Capture the cell that displays the provided text and extract its [X, Y] central coordinate. 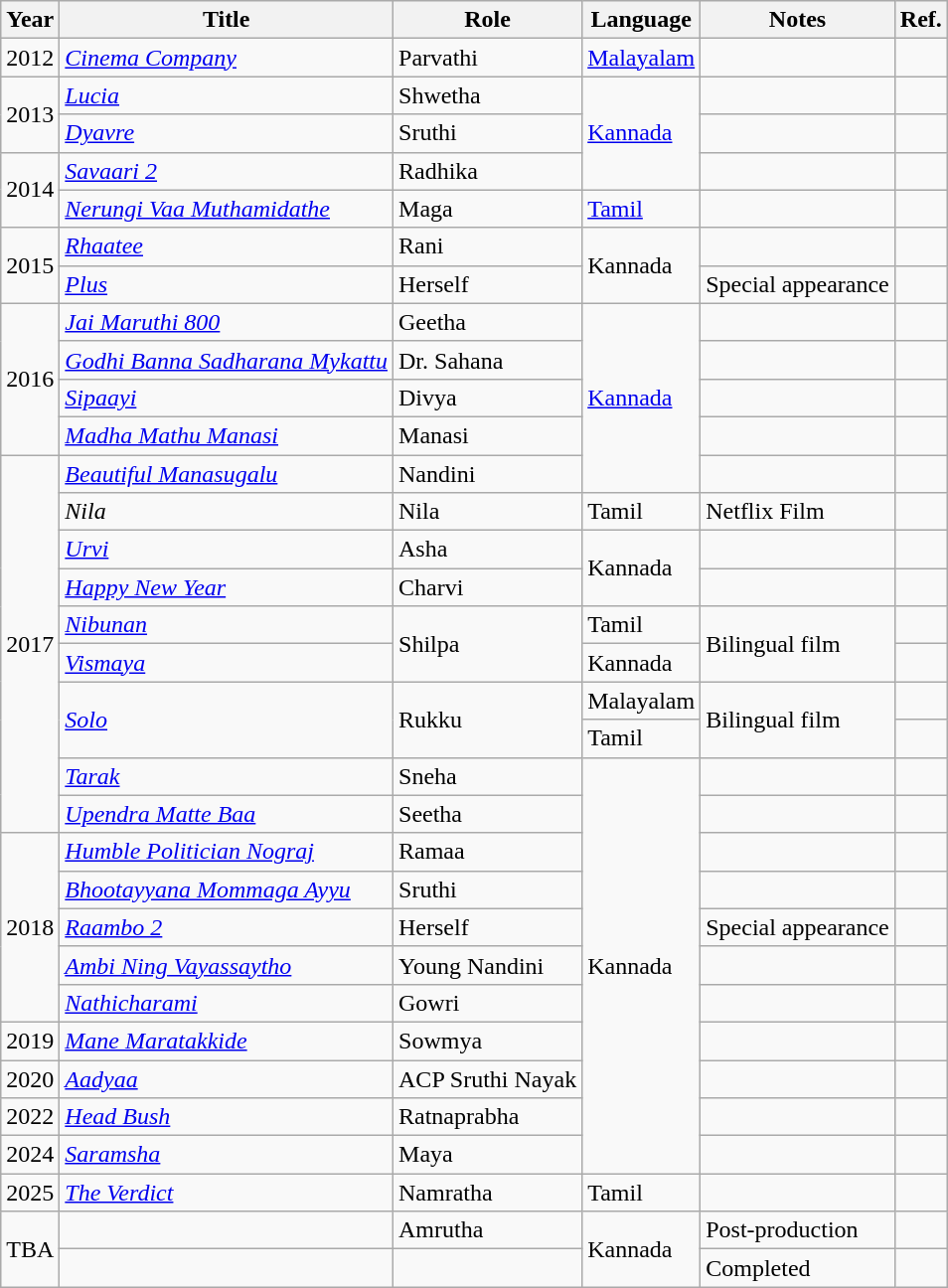
Sipaayi [227, 398]
Charvi [488, 587]
2020 [30, 1078]
Year [30, 20]
Ambi Ning Vayassaytho [227, 965]
Raambo 2 [227, 927]
Solo [227, 720]
Notes [798, 20]
Maga [488, 209]
Happy New Year [227, 587]
2025 [30, 1193]
Madha Mathu Manasi [227, 435]
Young Nandini [488, 965]
Head Bush [227, 1117]
ACP Sruthi Nayak [488, 1078]
Tarak [227, 776]
Plus [227, 284]
Post-production [798, 1230]
The Verdict [227, 1193]
Sowmya [488, 1041]
Completed [798, 1268]
Sneha [488, 776]
Language [642, 20]
Dr. Sahana [488, 360]
Ramaa [488, 852]
2022 [30, 1117]
Lucia [227, 95]
Amrutha [488, 1230]
Saramsha [227, 1155]
Divya [488, 398]
Savaari 2 [227, 171]
Asha [488, 550]
TBA [30, 1249]
Dyavre [227, 133]
Maya [488, 1155]
Ref. [920, 20]
Beautiful Manasugalu [227, 474]
Rukku [488, 720]
Netflix Film [798, 512]
Geetha [488, 322]
Bhootayyana Mommaga Ayyu [227, 889]
Aadyaa [227, 1078]
Manasi [488, 435]
Role [488, 20]
Namratha [488, 1193]
2013 [30, 114]
Shilpa [488, 644]
Rani [488, 246]
Upendra Matte Baa [227, 814]
2024 [30, 1155]
Mane Maratakkide [227, 1041]
Nandini [488, 474]
Seetha [488, 814]
Ratnaprabha [488, 1117]
2015 [30, 265]
Cinema Company [227, 58]
Rhaatee [227, 246]
Title [227, 20]
2018 [30, 927]
2017 [30, 644]
2019 [30, 1041]
Gowri [488, 1003]
Radhika [488, 171]
Vismaya [227, 663]
Humble Politician Nograj [227, 852]
2016 [30, 379]
2012 [30, 58]
Godhi Banna Sadharana Mykattu [227, 360]
Shwetha [488, 95]
Nathicharami [227, 1003]
Jai Maruthi 800 [227, 322]
2014 [30, 190]
Nibunan [227, 625]
Parvathi [488, 58]
Urvi [227, 550]
Nerungi Vaa Muthamidathe [227, 209]
